Identify which cell holds the provided text, then report its [X, Y] central coordinate. 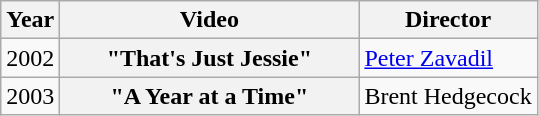
Director [448, 20]
Peter Zavadil [448, 58]
"That's Just Jessie" [210, 58]
Video [210, 20]
2003 [30, 96]
"A Year at a Time" [210, 96]
Brent Hedgecock [448, 96]
Year [30, 20]
2002 [30, 58]
